Search for the cell housing the specified text and yield its (X, Y) center coordinate. 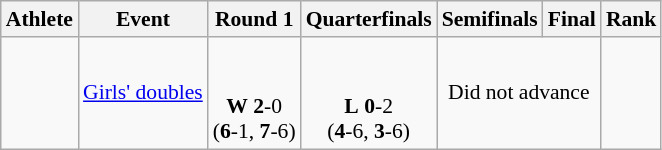
Event (143, 19)
L 0-2 (4-6, 3-6) (369, 93)
Did not advance (519, 93)
Quarterfinals (369, 19)
Girls' doubles (143, 93)
Rank (632, 19)
Athlete (40, 19)
Semifinals (490, 19)
Final (572, 19)
W 2-0 (6-1, 7-6) (254, 93)
Round 1 (254, 19)
